Capture the cell that displays the provided text and extract its (x, y) central coordinate. 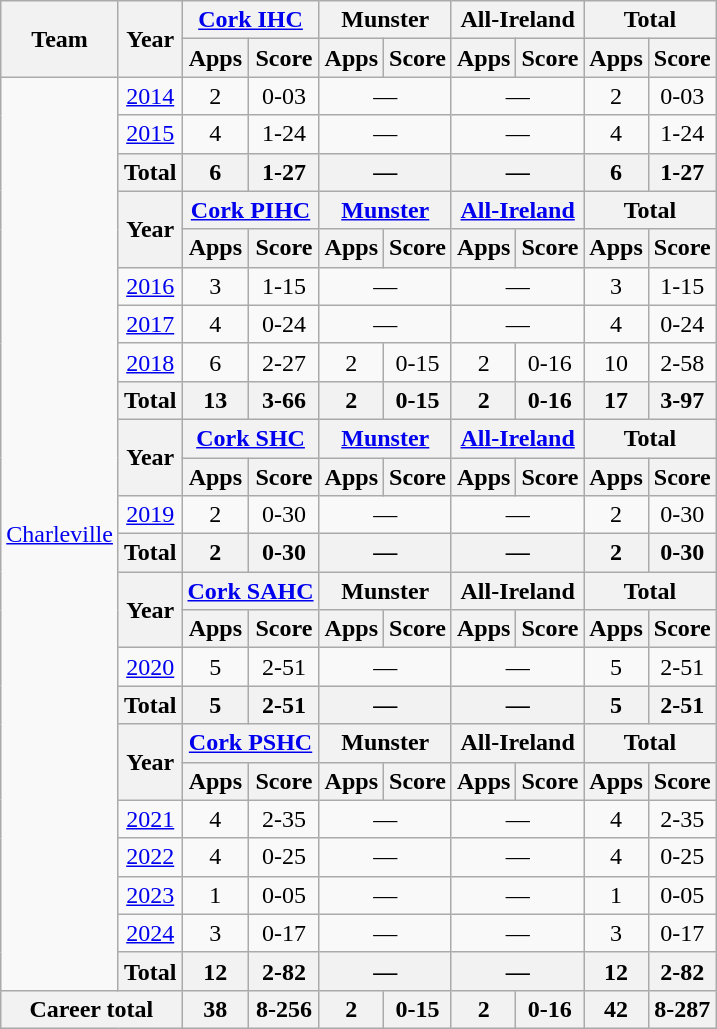
Cork SAHC (250, 591)
Cork IHC (250, 20)
13 (216, 400)
2020 (150, 667)
2-27 (284, 362)
2-58 (682, 362)
2021 (150, 819)
10 (616, 362)
2014 (150, 96)
Career total (92, 1009)
2019 (150, 515)
38 (216, 1009)
Cork PSHC (250, 743)
2023 (150, 895)
2022 (150, 857)
2018 (150, 362)
2016 (150, 286)
Team (60, 39)
Cork PIHC (250, 210)
8-256 (284, 1009)
Cork SHC (250, 438)
3-66 (284, 400)
17 (616, 400)
2015 (150, 134)
2017 (150, 324)
3-97 (682, 400)
8-287 (682, 1009)
Charleville (60, 534)
2024 (150, 933)
42 (616, 1009)
